Search for the cell housing the specified text and yield its [X, Y] center coordinate. 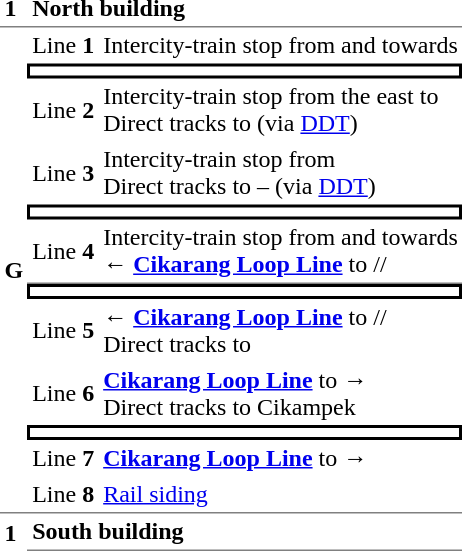
Line 6 [64, 394]
Line 3 [64, 174]
Line 8 [64, 495]
Line 4 [64, 252]
G [14, 270]
Line 5 [64, 330]
Line 7 [64, 458]
Line 1 [64, 45]
Line 2 [64, 110]
